Provide the (x, y) coordinate of the cell's center where the given text is located.  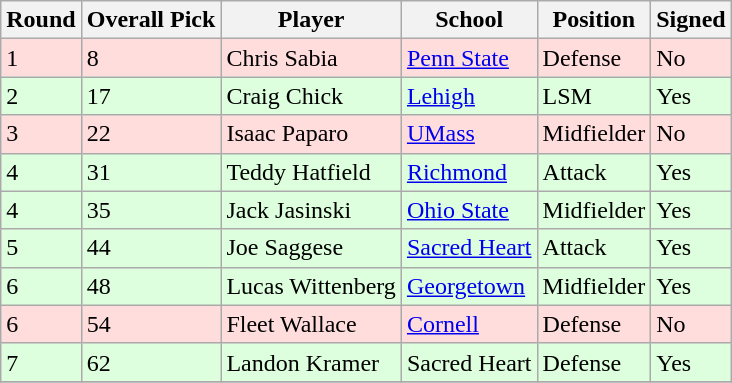
Player (311, 20)
8 (151, 58)
Signed (691, 20)
54 (151, 324)
Round (41, 20)
Lucas Wittenberg (311, 286)
Teddy Hatfield (311, 172)
3 (41, 134)
LSM (594, 96)
Richmond (469, 172)
5 (41, 248)
Landon Kramer (311, 362)
1 (41, 58)
Position (594, 20)
35 (151, 210)
Fleet Wallace (311, 324)
Ohio State (469, 210)
62 (151, 362)
Georgetown (469, 286)
7 (41, 362)
Cornell (469, 324)
Joe Saggese (311, 248)
Penn State (469, 58)
31 (151, 172)
Chris Sabia (311, 58)
Overall Pick (151, 20)
2 (41, 96)
22 (151, 134)
Jack Jasinski (311, 210)
UMass (469, 134)
Lehigh (469, 96)
School (469, 20)
Isaac Paparo (311, 134)
17 (151, 96)
Craig Chick (311, 96)
44 (151, 248)
48 (151, 286)
